For the text-containing cell, return its midpoint in [x, y] coordinate format. 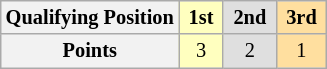
Qualifying Position [90, 17]
1st [202, 17]
3 [202, 51]
1 [301, 51]
2nd [250, 17]
Points [90, 51]
3rd [301, 17]
2 [250, 51]
